Output the (X, Y) coordinate of the center of the cell containing the given text.  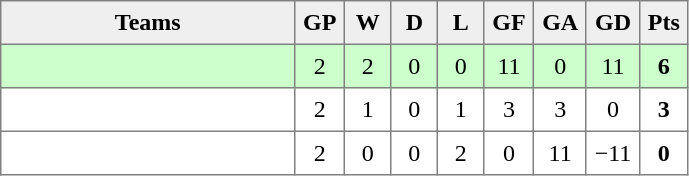
GF (509, 23)
GP (320, 23)
W (368, 23)
GA (560, 23)
Teams (148, 23)
L (461, 23)
D (414, 23)
Pts (664, 23)
GD (612, 23)
6 (664, 66)
−11 (612, 153)
